Provide the (x, y) coordinate of the cell's center where the given text is located.  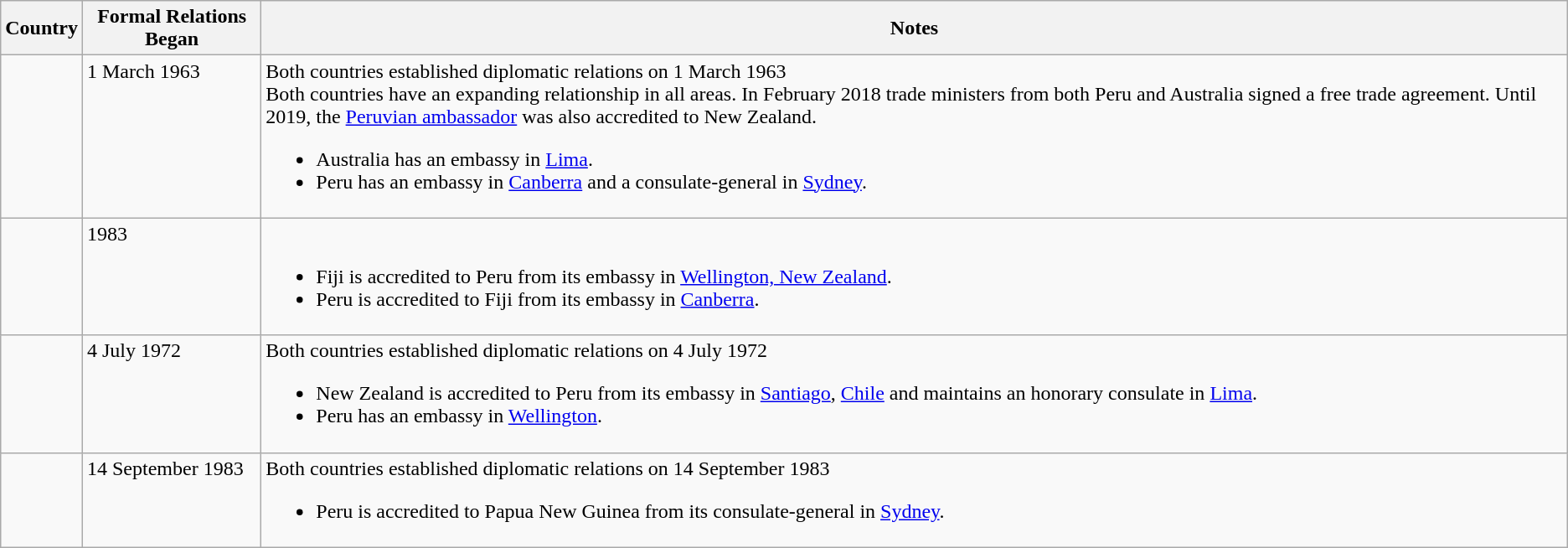
1983 (171, 277)
Country (42, 28)
Fiji is accredited to Peru from its embassy in Wellington, New Zealand.Peru is accredited to Fiji from its embassy in Canberra. (915, 277)
Notes (915, 28)
4 July 1972 (171, 394)
14 September 1983 (171, 499)
Formal Relations Began (171, 28)
Both countries established diplomatic relations on 14 September 1983Peru is accredited to Papua New Guinea from its consulate-general in Sydney. (915, 499)
1 March 1963 (171, 137)
